Extract the [x, y] coordinate from the center of the cell holding the provided text.  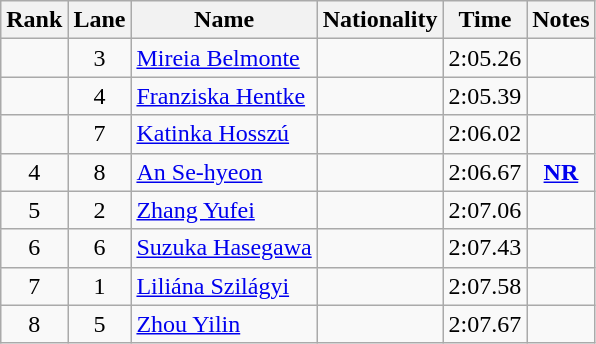
Zhou Yilin [224, 324]
Suzuka Hasegawa [224, 248]
2:07.43 [485, 248]
An Se-hyeon [224, 172]
3 [100, 58]
2:06.02 [485, 134]
Name [224, 20]
Zhang Yufei [224, 210]
2:07.67 [485, 324]
Lane [100, 20]
NR [561, 172]
2 [100, 210]
Katinka Hosszú [224, 134]
1 [100, 286]
Time [485, 20]
Nationality [380, 20]
Rank [34, 20]
2:05.26 [485, 58]
2:07.06 [485, 210]
Franziska Hentke [224, 96]
2:06.67 [485, 172]
Mireia Belmonte [224, 58]
2:07.58 [485, 286]
Notes [561, 20]
2:05.39 [485, 96]
Liliána Szilágyi [224, 286]
